Output the (x, y) coordinate of the center of the cell containing the given text.  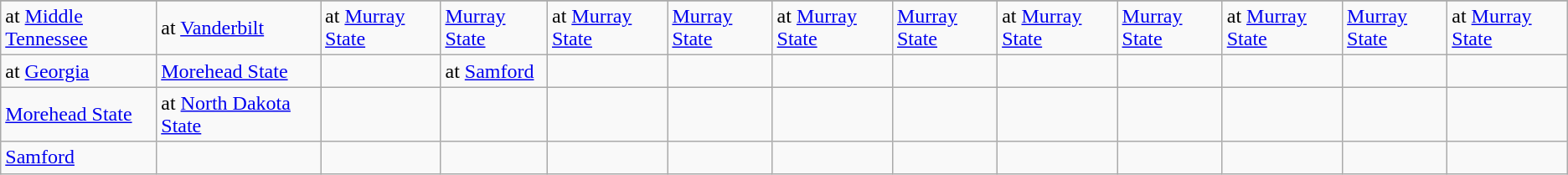
Samford (79, 157)
at Samford (494, 71)
at Middle Tennessee (79, 28)
at Georgia (79, 71)
at Vanderbilt (239, 28)
at North Dakota State (239, 114)
